Detect which cell encompasses the target text, then output its (X, Y) center coordinate. 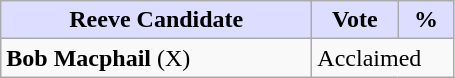
Bob Macphail (X) (156, 58)
Reeve Candidate (156, 20)
Vote (355, 20)
% (426, 20)
Acclaimed (383, 58)
